Scan for the cell matching the given text and deliver its (X, Y) coordinate at center. 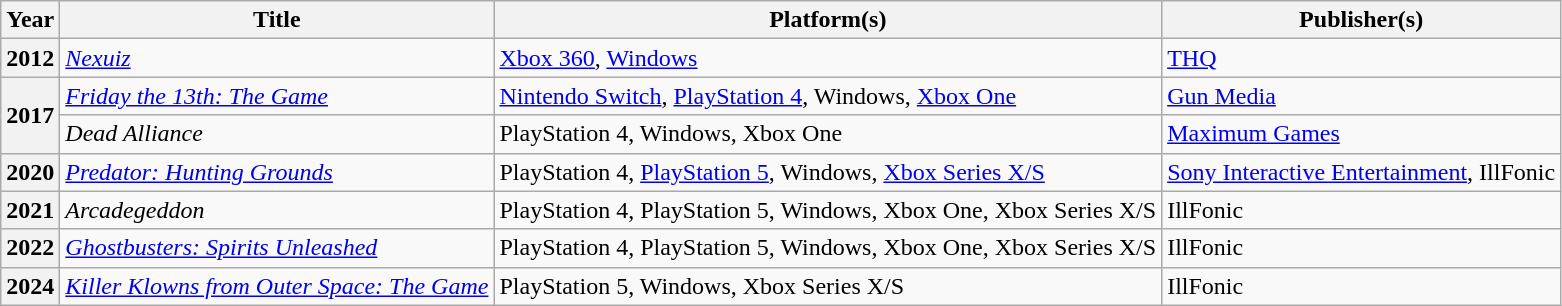
2024 (30, 286)
2022 (30, 248)
2021 (30, 210)
2012 (30, 58)
Friday the 13th: The Game (277, 96)
Arcadegeddon (277, 210)
Xbox 360, Windows (828, 58)
Publisher(s) (1362, 20)
Dead Alliance (277, 134)
THQ (1362, 58)
Gun Media (1362, 96)
Title (277, 20)
Predator: Hunting Grounds (277, 172)
Maximum Games (1362, 134)
2017 (30, 115)
Ghostbusters: Spirits Unleashed (277, 248)
2020 (30, 172)
Nexuiz (277, 58)
Platform(s) (828, 20)
Sony Interactive Entertainment, IllFonic (1362, 172)
PlayStation 4, PlayStation 5, Windows, Xbox Series X/S (828, 172)
PlayStation 5, Windows, Xbox Series X/S (828, 286)
Killer Klowns from Outer Space: The Game (277, 286)
Nintendo Switch, PlayStation 4, Windows, Xbox One (828, 96)
Year (30, 20)
PlayStation 4, Windows, Xbox One (828, 134)
